Search for the cell housing the specified text and yield its (X, Y) center coordinate. 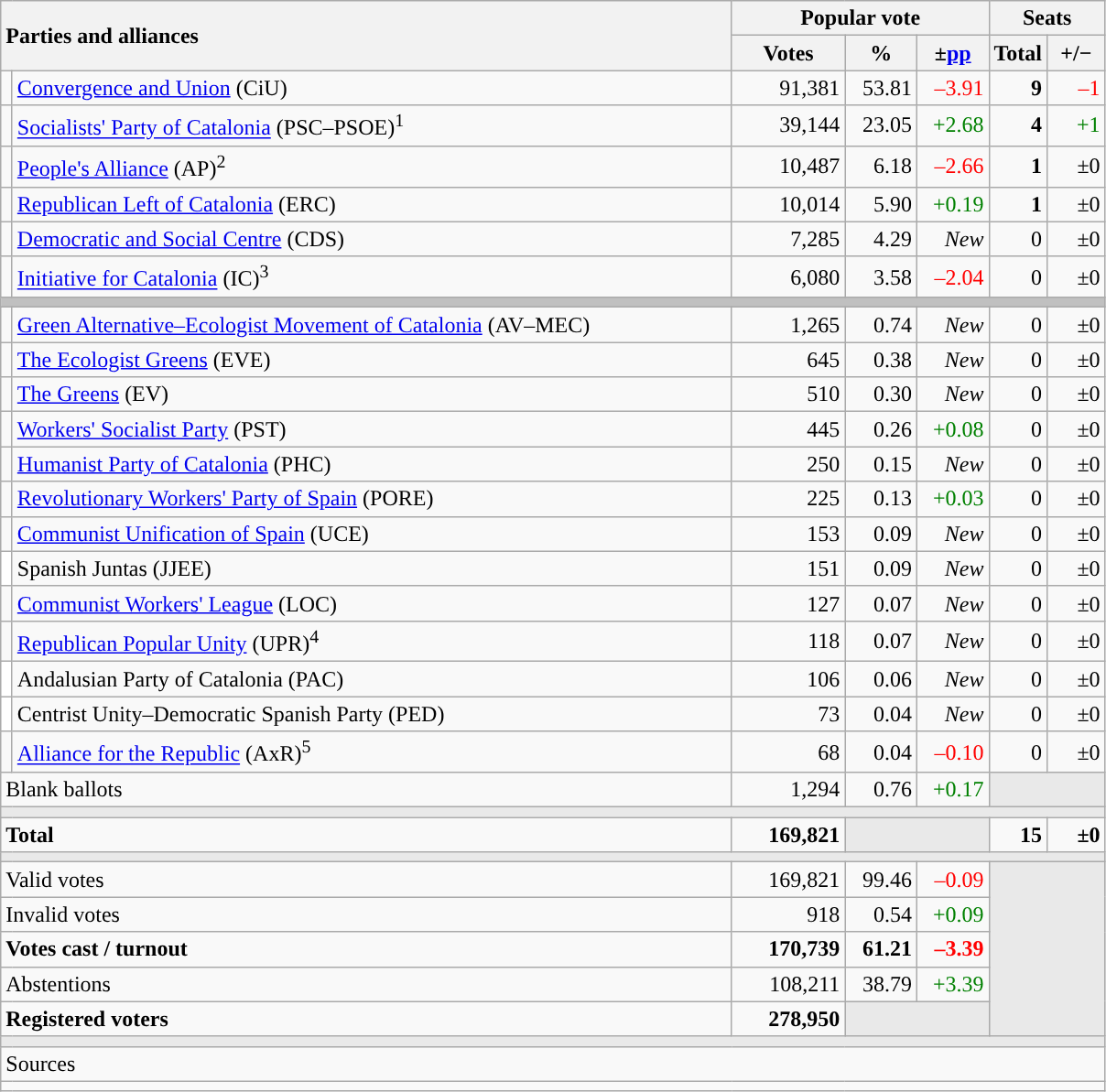
–0.09 (952, 880)
4 (1018, 126)
6.18 (881, 167)
±pp (952, 53)
9 (1018, 88)
Registered voters (366, 1019)
68 (788, 752)
+0.17 (952, 790)
Initiative for Catalonia (IC)3 (372, 276)
73 (788, 714)
–1 (1077, 88)
0.54 (881, 914)
278,950 (788, 1019)
91,381 (788, 88)
Spanish Juntas (JJEE) (372, 568)
10,014 (788, 204)
–2.66 (952, 167)
0.06 (881, 679)
0.38 (881, 360)
Socialists' Party of Catalonia (PSC–PSOE)1 (372, 126)
7,285 (788, 239)
–3.39 (952, 949)
Popular vote (861, 18)
510 (788, 395)
Democratic and Social Centre (CDS) (372, 239)
6,080 (788, 276)
% (881, 53)
+0.09 (952, 914)
Abstentions (366, 984)
–2.04 (952, 276)
15 (1018, 835)
118 (788, 641)
1,265 (788, 325)
Parties and alliances (366, 36)
The Ecologist Greens (EVE) (372, 360)
106 (788, 679)
0.26 (881, 429)
61.21 (881, 949)
250 (788, 464)
108,211 (788, 984)
Andalusian Party of Catalonia (PAC) (372, 679)
39,144 (788, 126)
Republican Left of Catalonia (ERC) (372, 204)
Workers' Socialist Party (PST) (372, 429)
0.15 (881, 464)
127 (788, 603)
4.29 (881, 239)
3.58 (881, 276)
38.79 (881, 984)
10,487 (788, 167)
+2.68 (952, 126)
0.30 (881, 395)
Alliance for the Republic (AxR)5 (372, 752)
+/− (1077, 53)
225 (788, 499)
918 (788, 914)
Communist Workers' League (LOC) (372, 603)
645 (788, 360)
Revolutionary Workers' Party of Spain (PORE) (372, 499)
–0.10 (952, 752)
–3.91 (952, 88)
+0.03 (952, 499)
Votes (788, 53)
+1 (1077, 126)
Blank ballots (366, 790)
Republican Popular Unity (UPR)4 (372, 641)
Green Alternative–Ecologist Movement of Catalonia (AV–MEC) (372, 325)
0.74 (881, 325)
+3.39 (952, 984)
Sources (553, 1064)
445 (788, 429)
Seats (1047, 18)
+0.08 (952, 429)
People's Alliance (AP)2 (372, 167)
Valid votes (366, 880)
The Greens (EV) (372, 395)
Votes cast / turnout (366, 949)
0.76 (881, 790)
53.81 (881, 88)
Convergence and Union (CiU) (372, 88)
+0.19 (952, 204)
0.13 (881, 499)
151 (788, 568)
Centrist Unity–Democratic Spanish Party (PED) (372, 714)
Humanist Party of Catalonia (PHC) (372, 464)
153 (788, 534)
Communist Unification of Spain (UCE) (372, 534)
23.05 (881, 126)
99.46 (881, 880)
5.90 (881, 204)
Invalid votes (366, 914)
1,294 (788, 790)
170,739 (788, 949)
